Identify which cell holds the provided text, then report its (x, y) central coordinate. 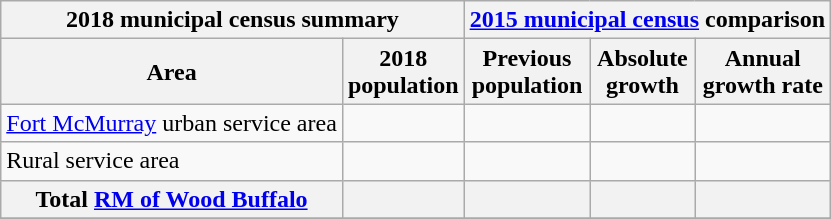
Area (172, 72)
2018 municipal census summary (232, 20)
Previouspopulation (527, 72)
Rural service area (172, 161)
Fort McMurray urban service area (172, 123)
2018population (403, 72)
Annualgrowth rate (763, 72)
Absolutegrowth (642, 72)
2015 municipal census comparison (647, 20)
Total RM of Wood Buffalo (172, 199)
